Search for the cell housing the specified text and yield its [X, Y] center coordinate. 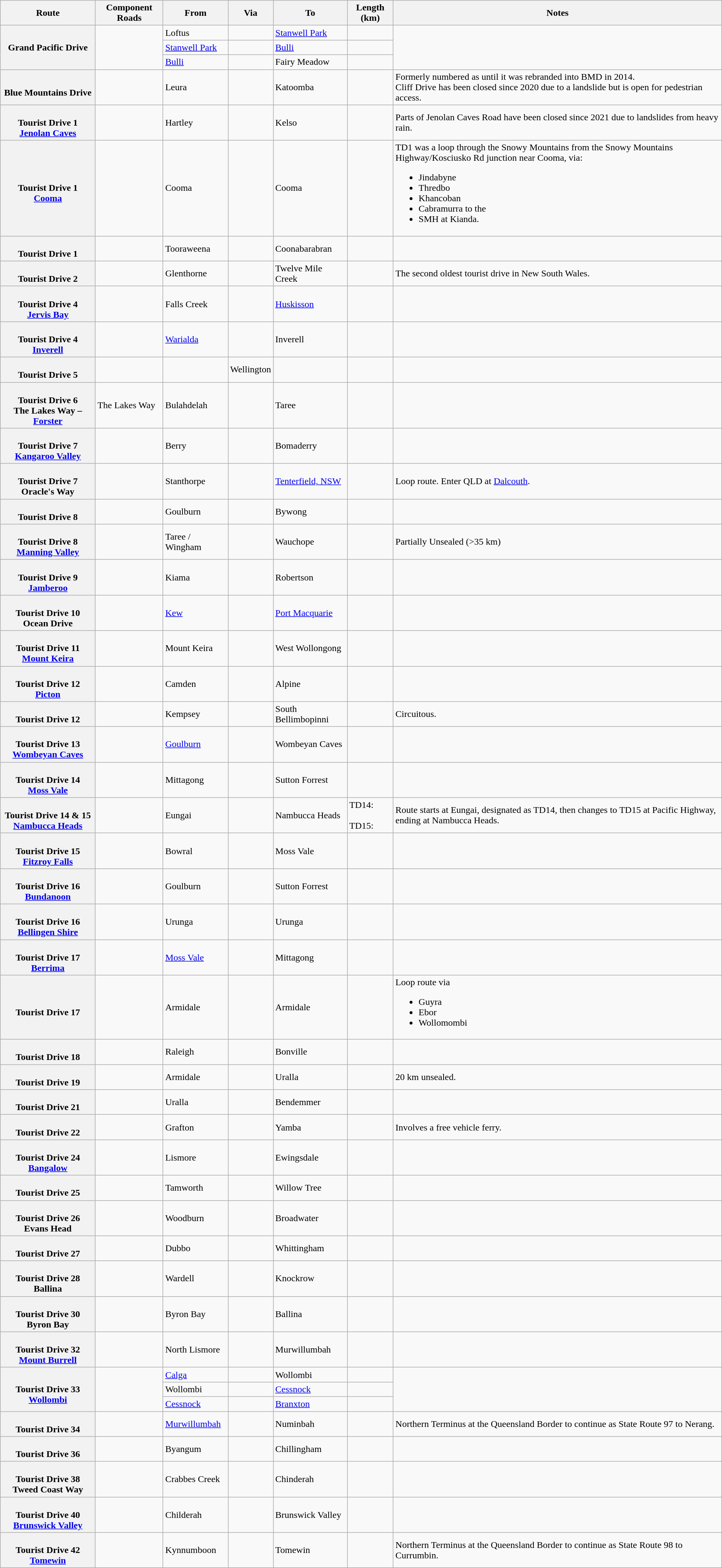
Partially Unsealed (>35 km) [558, 542]
Fairy Meadow [310, 62]
Dubbo [196, 1248]
Bulahdelah [196, 405]
Tourist Drive 17Berrima [48, 957]
Bywong [310, 512]
Chinderah [310, 1479]
Tourist Drive 17 [48, 1008]
Huskisson [310, 304]
Via [251, 13]
Warialda [196, 339]
From [196, 13]
Coonabarabran [310, 248]
Tourist Drive 24Bangalow [48, 1157]
Bowral [196, 851]
Camden [196, 684]
Whittingham [310, 1248]
Glenthorne [196, 274]
Grafton [196, 1127]
The Lakes Way [129, 405]
Tourist Drive 4Jervis Bay [48, 304]
Taree / Wingham [196, 542]
Childerah [196, 1515]
Tourist Drive 28Ballina [48, 1279]
Tourist Drive 12 [48, 714]
Alpine [310, 684]
Tourist Drive 42Tomewin [48, 1550]
Tourist Drive 19 [48, 1077]
Route starts at Eungai, designated as TD14, then changes to TD15 at Pacific Highway, ending at Nambucca Heads. [558, 815]
Tourist Drive 15 Fitzroy Falls [48, 851]
Tourist Drive 30Byron Bay [48, 1314]
Calga [196, 1375]
Tourist Drive 22 [48, 1127]
Tooraweena [196, 248]
Tourist Drive 1Cooma [48, 188]
Kew [196, 613]
Kiama [196, 577]
Stanthorpe [196, 481]
Tourist Drive 14 & 15Nambucca Heads [48, 815]
Loop route viaGuyraEborWollomombi [558, 1008]
Tourist Drive 21 [48, 1102]
TD14:TD15: [370, 815]
Grand Pacific Drive [48, 47]
Tomewin [310, 1550]
Tamworth [196, 1188]
Tourist Drive 16Bellingen Shire [48, 922]
Lismore [196, 1157]
Woodburn [196, 1218]
Numinbah [310, 1424]
Tourist Drive 11Mount Keira [48, 648]
Crabbes Creek [196, 1479]
Blue Mountains Drive [48, 87]
Taree [310, 405]
Length (km) [370, 13]
Tourist Drive 32Mount Burrell [48, 1349]
Falls Creek [196, 304]
Wellington [251, 369]
Loop route. Enter QLD at Dalcouth. [558, 481]
Northern Terminus at the Queensland Border to continue as State Route 97 to Nerang. [558, 1424]
Tourist Drive 26Evans Head [48, 1218]
Leura [196, 87]
Byangum [196, 1449]
Tourist Drive 2 [48, 274]
Tourist Drive 6The Lakes Way – Forster [48, 405]
Loftus [196, 33]
Wauchope [310, 542]
Tourist Drive 34 [48, 1424]
Bendemmer [310, 1102]
Tourist Drive 1Jenolan Caves [48, 123]
Tourist Drive 7Oracle's Way [48, 481]
Mount Keira [196, 648]
Branxton [310, 1404]
Ballina [310, 1314]
Component Roads [129, 13]
Broadwater [310, 1218]
Brunswick Valley [310, 1515]
Tourist Drive 1 [48, 248]
Kempsey [196, 714]
Parts of Jenolan Caves Road have been closed since 2021 due to landslides from heavy rain. [558, 123]
Bonville [310, 1052]
Tenterfield, NSW [310, 481]
Byron Bay [196, 1314]
To [310, 13]
Ewingsdale [310, 1157]
Twelve Mile Creek [310, 274]
Tourist Drive 38Tweed Coast Way [48, 1479]
Tourist Drive 8Manning Valley [48, 542]
Katoomba [310, 87]
Raleigh [196, 1052]
Kelso [310, 123]
Tourist Drive 18 [48, 1052]
Port Macquarie [310, 613]
South Bellimbopinni [310, 714]
Nambucca Heads [310, 815]
Knockrow [310, 1279]
Tourist Drive 25 [48, 1188]
Tourist Drive 10Ocean Drive [48, 613]
Notes [558, 13]
Hartley [196, 123]
Bomaderry [310, 446]
Involves a free vehicle ferry. [558, 1127]
Robertson [310, 577]
Northern Terminus at the Queensland Border to continue as State Route 98 to Currumbin. [558, 1550]
Tourist Drive 16Bundanoon [48, 886]
Chillingham [310, 1449]
Yamba [310, 1127]
Tourist Drive 14Moss Vale [48, 780]
Inverell [310, 339]
Tourist Drive 12Picton [48, 684]
Tourist Drive 4Inverell [48, 339]
Tourist Drive 7Kangaroo Valley [48, 446]
Tourist Drive 8 [48, 512]
Eungai [196, 815]
Route [48, 13]
Wardell [196, 1279]
North Lismore [196, 1349]
20 km unsealed. [558, 1077]
Tourist Drive 27 [48, 1248]
Tourist Drive 5 [48, 369]
Berry [196, 446]
Tourist Drive 36 [48, 1449]
Tourist Drive 13Wombeyan Caves [48, 744]
Wombeyan Caves [310, 744]
Circuitous. [558, 714]
Willow Tree [310, 1188]
Tourist Drive 40Brunswick Valley [48, 1515]
Kynnumboon [196, 1550]
Tourist Drive 33Wollombi [48, 1389]
Tourist Drive 9Jamberoo [48, 577]
The second oldest tourist drive in New South Wales. [558, 274]
West Wollongong [310, 648]
